Return the (x, y) coordinate for the center point of the cell that contains the specified text.  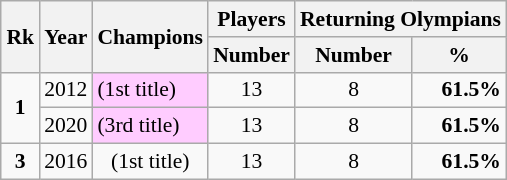
2012 (66, 90)
Champions (150, 36)
Year (66, 36)
1 (20, 108)
2020 (66, 126)
Players (252, 19)
(3rd title) (150, 126)
Rk (20, 36)
2016 (66, 162)
Returning Olympians (400, 19)
3 (20, 162)
% (459, 55)
